For the text-containing cell, return its midpoint in (X, Y) coordinate format. 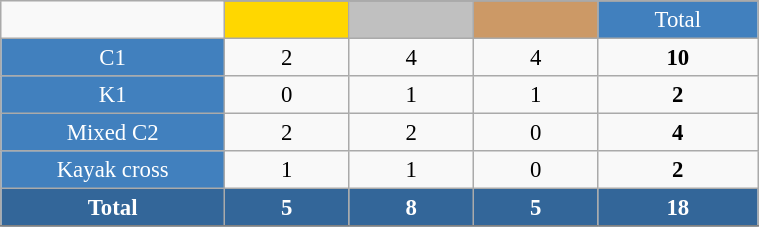
8 (411, 208)
18 (678, 208)
10 (678, 58)
C1 (113, 58)
Mixed C2 (113, 133)
K1 (113, 95)
Kayak cross (113, 170)
